Detect which cell encompasses the target text, then output its [X, Y] center coordinate. 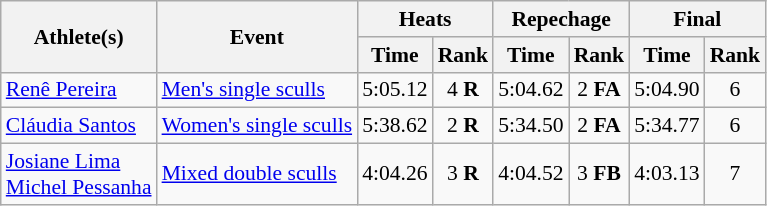
5:05.12 [394, 90]
Athlete(s) [79, 36]
3 FB [600, 174]
Women's single sculls [258, 126]
Josiane LimaMichel Pessanha [79, 174]
4:04.26 [394, 174]
4 R [464, 90]
Cláudia Santos [79, 126]
Final [697, 19]
2 R [464, 126]
5:04.62 [530, 90]
5:38.62 [394, 126]
Renê Pereira [79, 90]
5:34.50 [530, 126]
3 R [464, 174]
4:04.52 [530, 174]
4:03.13 [666, 174]
Mixed double sculls [258, 174]
Repechage [561, 19]
Event [258, 36]
7 [736, 174]
5:04.90 [666, 90]
Heats [425, 19]
Men's single sculls [258, 90]
5:34.77 [666, 126]
